Provide the [x, y] coordinate of the cell's center where the given text is located.  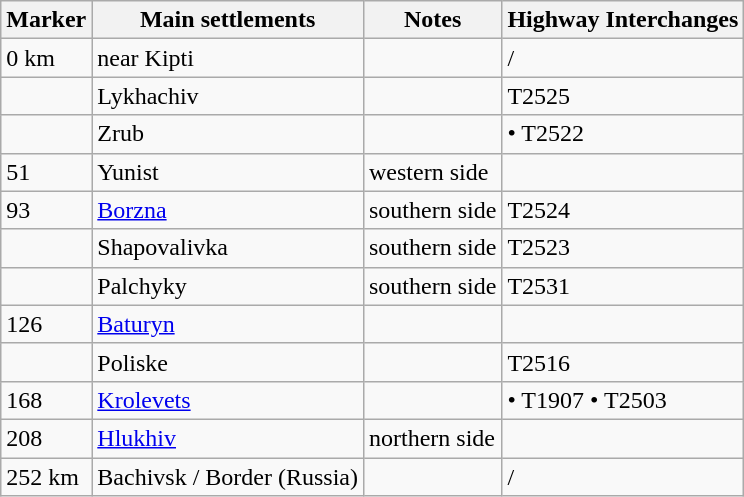
252 km [46, 477]
Baturyn [228, 324]
T2531 [623, 286]
Palchyky [228, 286]
T2516 [623, 362]
Zrub [228, 134]
208 [46, 438]
Notes [432, 20]
93 [46, 210]
• T1907 • T2503 [623, 400]
Marker [46, 20]
Main settlements [228, 20]
T2525 [623, 96]
Yunist [228, 172]
Hlukhiv [228, 438]
Bachivsk / Border (Russia) [228, 477]
Krolevets [228, 400]
western side [432, 172]
T2523 [623, 248]
near Kipti [228, 58]
Poliske [228, 362]
0 km [46, 58]
Shapovalivka [228, 248]
168 [46, 400]
Lykhachiv [228, 96]
T2524 [623, 210]
northern side [432, 438]
Highway Interchanges [623, 20]
51 [46, 172]
Borzna [228, 210]
126 [46, 324]
• T2522 [623, 134]
